Search for the cell housing the specified text and yield its (x, y) center coordinate. 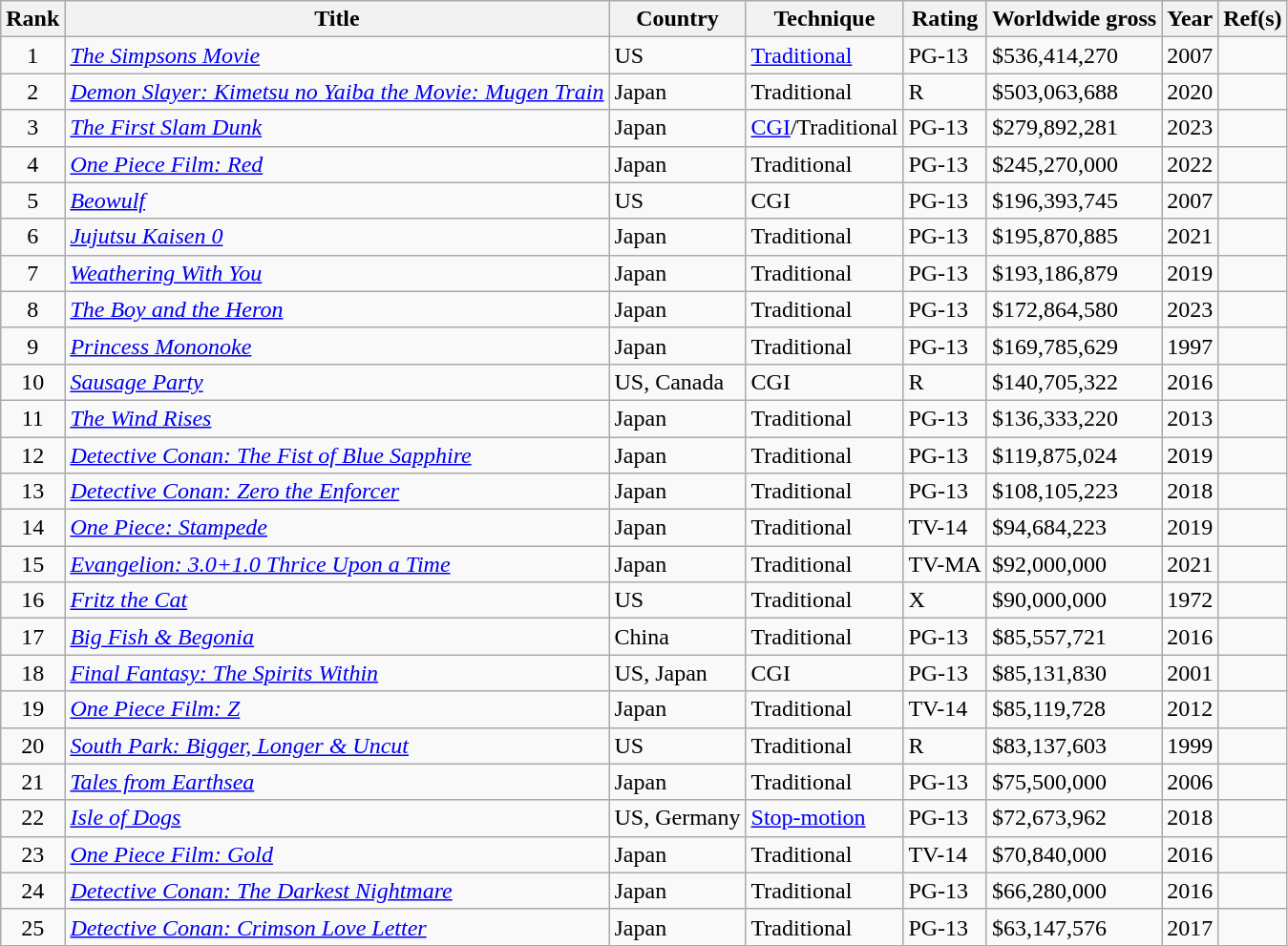
Big Fish & Begonia (337, 637)
16 (32, 600)
$94,684,223 (1073, 528)
One Piece Film: Gold (337, 854)
$172,864,580 (1073, 309)
US, Germany (678, 818)
$136,333,220 (1073, 418)
22 (32, 818)
CGI/Traditional (825, 128)
$195,870,885 (1073, 237)
Title (337, 19)
17 (32, 637)
Rating (945, 19)
TV-MA (945, 564)
10 (32, 382)
21 (32, 782)
$108,105,223 (1073, 492)
1997 (1190, 346)
One Piece: Stampede (337, 528)
2001 (1190, 673)
3 (32, 128)
$63,147,576 (1073, 927)
Technique (825, 19)
12 (32, 455)
$196,393,745 (1073, 200)
$503,063,688 (1073, 92)
$169,785,629 (1073, 346)
14 (32, 528)
South Park: Bigger, Longer & Uncut (337, 746)
Weathering With You (337, 273)
Sausage Party (337, 382)
19 (32, 709)
20 (32, 746)
23 (32, 854)
18 (32, 673)
$85,557,721 (1073, 637)
Stop-motion (825, 818)
X (945, 600)
$536,414,270 (1073, 55)
13 (32, 492)
$193,186,879 (1073, 273)
2017 (1190, 927)
24 (32, 891)
Fritz the Cat (337, 600)
2013 (1190, 418)
The Boy and the Heron (337, 309)
25 (32, 927)
$85,131,830 (1073, 673)
2022 (1190, 164)
$75,500,000 (1073, 782)
One Piece Film: Red (337, 164)
2006 (1190, 782)
Detective Conan: The Fist of Blue Sapphire (337, 455)
6 (32, 237)
Final Fantasy: The Spirits Within (337, 673)
Jujutsu Kaisen 0 (337, 237)
11 (32, 418)
$85,119,728 (1073, 709)
$72,673,962 (1073, 818)
$92,000,000 (1073, 564)
Year (1190, 19)
The Simpsons Movie (337, 55)
Demon Slayer: Kimetsu no Yaiba the Movie: Mugen Train (337, 92)
2020 (1190, 92)
The First Slam Dunk (337, 128)
1999 (1190, 746)
Rank (32, 19)
9 (32, 346)
2 (32, 92)
5 (32, 200)
$83,137,603 (1073, 746)
The Wind Rises (337, 418)
Worldwide gross (1073, 19)
$140,705,322 (1073, 382)
Detective Conan: Crimson Love Letter (337, 927)
Beowulf (337, 200)
Detective Conan: The Darkest Nightmare (337, 891)
8 (32, 309)
Ref(s) (1253, 19)
15 (32, 564)
$70,840,000 (1073, 854)
Tales from Earthsea (337, 782)
$119,875,024 (1073, 455)
1972 (1190, 600)
Detective Conan: Zero the Enforcer (337, 492)
Evangelion: 3.0+1.0 Thrice Upon a Time (337, 564)
$245,270,000 (1073, 164)
Isle of Dogs (337, 818)
$279,892,281 (1073, 128)
US, Japan (678, 673)
7 (32, 273)
One Piece Film: Z (337, 709)
China (678, 637)
$90,000,000 (1073, 600)
1 (32, 55)
Country (678, 19)
US, Canada (678, 382)
Princess Mononoke (337, 346)
2012 (1190, 709)
4 (32, 164)
$66,280,000 (1073, 891)
